Provide the [X, Y] coordinate of the cell's center where the given text is located.  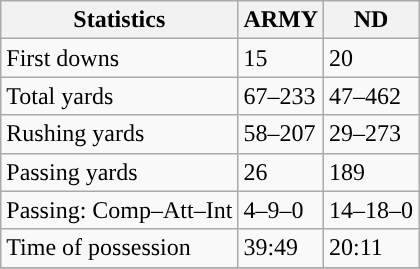
ARMY [281, 20]
4–9–0 [281, 210]
Statistics [120, 20]
15 [281, 58]
189 [372, 172]
20:11 [372, 248]
ND [372, 20]
Rushing yards [120, 134]
First downs [120, 58]
29–273 [372, 134]
Time of possession [120, 248]
39:49 [281, 248]
20 [372, 58]
Total yards [120, 96]
47–462 [372, 96]
26 [281, 172]
Passing: Comp–Att–Int [120, 210]
Passing yards [120, 172]
58–207 [281, 134]
14–18–0 [372, 210]
67–233 [281, 96]
